Find where the given text appears and provide that cell's center as (X, Y) coordinate. 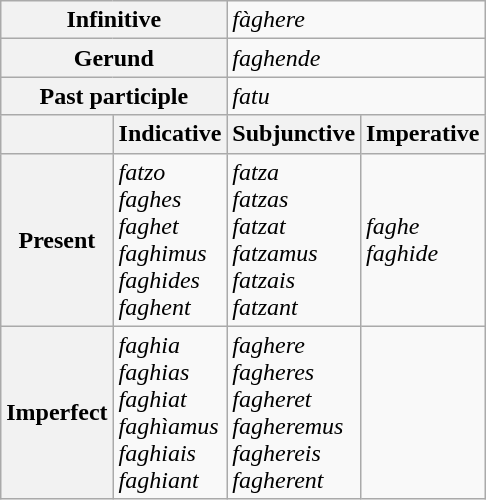
Present (57, 240)
Subjunctive (294, 134)
fatu (356, 96)
faghiafaghiasfaghiatfaghìamusfaghiaisfaghiant (170, 412)
Infinitive (114, 20)
faghende (356, 58)
Indicative (170, 134)
fàghere (356, 20)
fatzofaghesfaghetfaghimusfaghidesfaghent (170, 240)
faghefaghide (423, 240)
Gerund (114, 58)
Past participle (114, 96)
Imperative (423, 134)
Imperfect (57, 412)
fagherefagheresfagheretfagheremusfaghereisfagherent (294, 412)
fatzafatzasfatzatfatzamusfatzaisfatzant (294, 240)
